Detect which cell encompasses the target text, then output its [x, y] center coordinate. 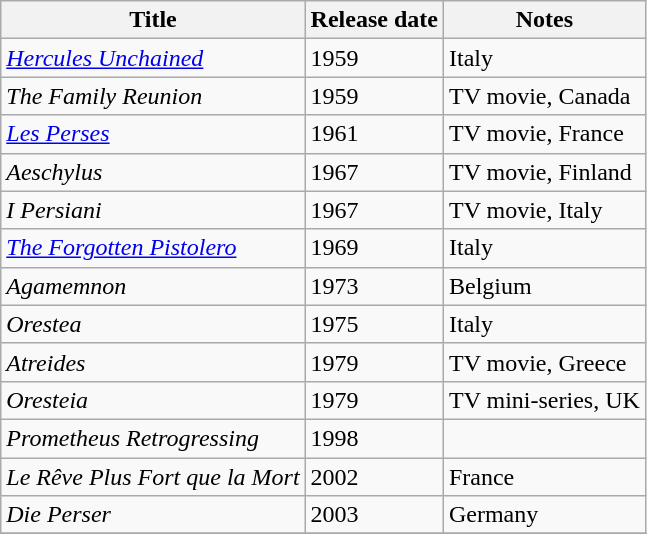
Title [153, 20]
1969 [374, 248]
TV movie, Italy [544, 210]
Die Perser [153, 515]
Agamemnon [153, 286]
Hercules Unchained [153, 58]
1975 [374, 324]
The Family Reunion [153, 96]
1973 [374, 286]
The Forgotten Pistolero [153, 248]
1998 [374, 438]
1961 [374, 134]
Les Perses [153, 134]
Germany [544, 515]
Orestea [153, 324]
Belgium [544, 286]
Notes [544, 20]
TV movie, Finland [544, 172]
Release date [374, 20]
France [544, 477]
TV movie, France [544, 134]
TV mini-series, UK [544, 400]
Atreides [153, 362]
Prometheus Retrogressing [153, 438]
Le Rêve Plus Fort que la Mort [153, 477]
2002 [374, 477]
I Persiani [153, 210]
Oresteia [153, 400]
TV movie, Greece [544, 362]
2003 [374, 515]
Aeschylus [153, 172]
TV movie, Canada [544, 96]
